Determine the [X, Y] coordinate at the center of the cell enclosing the given text.  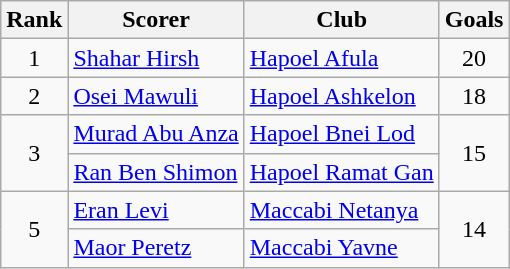
Hapoel Ramat Gan [342, 172]
Club [342, 20]
Eran Levi [156, 210]
Ran Ben Shimon [156, 172]
Maccabi Yavne [342, 248]
Hapoel Afula [342, 58]
3 [34, 153]
Maccabi Netanya [342, 210]
5 [34, 229]
Hapoel Bnei Lod [342, 134]
Maor Peretz [156, 248]
14 [474, 229]
Goals [474, 20]
Osei Mawuli [156, 96]
18 [474, 96]
Murad Abu Anza [156, 134]
15 [474, 153]
2 [34, 96]
Hapoel Ashkelon [342, 96]
Rank [34, 20]
Scorer [156, 20]
1 [34, 58]
20 [474, 58]
Shahar Hirsh [156, 58]
